Scan for the cell matching the given text and deliver its (x, y) coordinate at center. 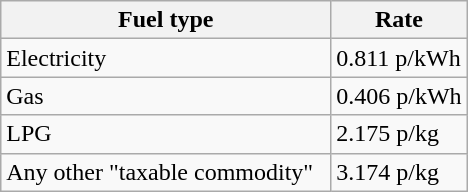
Electricity (166, 58)
Rate (399, 20)
Gas (166, 96)
0.406 p/kWh (399, 96)
3.174 p/kg (399, 172)
2.175 p/kg (399, 134)
LPG (166, 134)
Any other "taxable commodity" (166, 172)
0.811 p/kWh (399, 58)
Fuel type (166, 20)
